Provide the [x, y] coordinate of the cell's center where the given text is located.  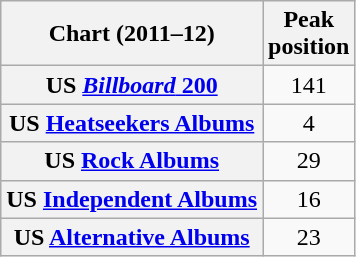
US Billboard 200 [132, 85]
23 [309, 237]
Peakposition [309, 34]
4 [309, 123]
US Heatseekers Albums [132, 123]
141 [309, 85]
16 [309, 199]
29 [309, 161]
US Alternative Albums [132, 237]
US Independent Albums [132, 199]
US Rock Albums [132, 161]
Chart (2011–12) [132, 34]
